Detect which cell encompasses the target text, then output its [X, Y] center coordinate. 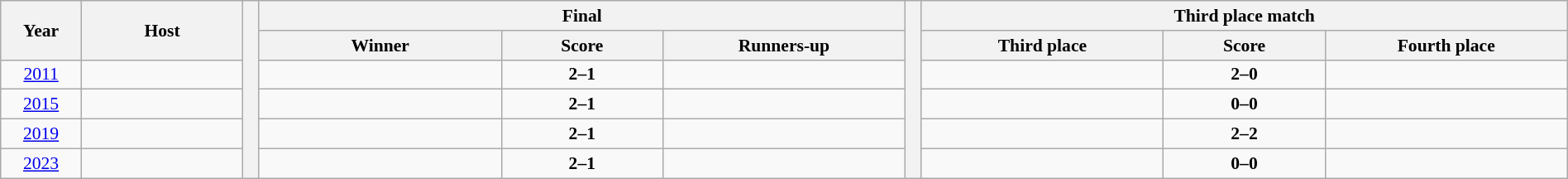
2019 [41, 134]
2011 [41, 75]
Year [41, 30]
Final [582, 16]
Third place [1042, 46]
2–0 [1244, 75]
Third place match [1244, 16]
2015 [41, 104]
Winner [380, 46]
2023 [41, 163]
Host [162, 30]
Fourth place [1446, 46]
2–2 [1244, 134]
Runners-up [784, 46]
